Locate the cell with the specified text and output its [x, y] center coordinate. 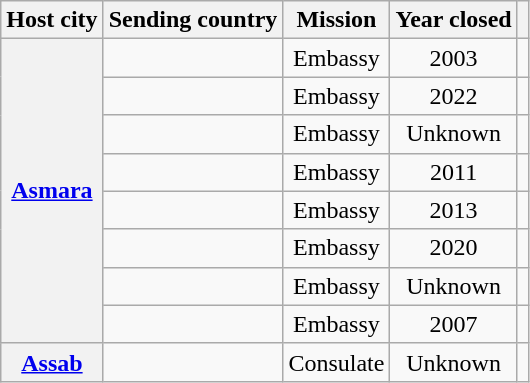
Sending country [193, 20]
Assab [52, 362]
Asmara [52, 191]
2007 [454, 324]
Consulate [336, 362]
Host city [52, 20]
2013 [454, 210]
Mission [336, 20]
2022 [454, 96]
2011 [454, 172]
2003 [454, 58]
Year closed [454, 20]
2020 [454, 248]
